From the cell containing the given text, extract its center point as [x, y] coordinate. 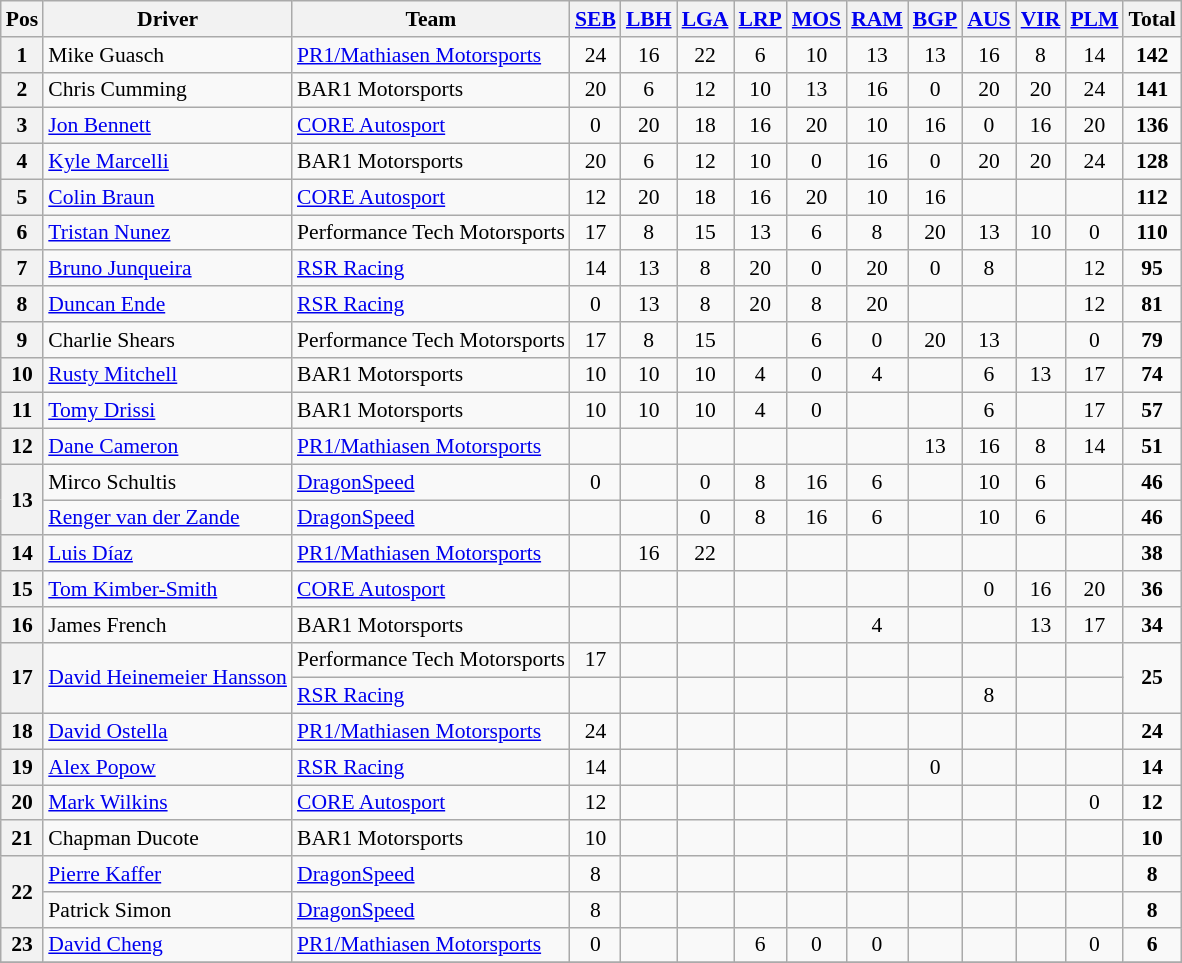
Chris Cumming [168, 90]
Patrick Simon [168, 910]
SEB [596, 19]
2 [22, 90]
23 [22, 945]
Total [1152, 19]
141 [1152, 90]
Tom Kimber-Smith [168, 589]
Bruno Junqueira [168, 269]
112 [1152, 197]
5 [22, 197]
3 [22, 126]
9 [22, 340]
128 [1152, 162]
Pierre Kaffer [168, 874]
Luis Díaz [168, 554]
Team [431, 19]
1 [22, 55]
Mark Wilkins [168, 803]
136 [1152, 126]
57 [1152, 411]
Driver [168, 19]
AUS [988, 19]
LGA [706, 19]
142 [1152, 55]
VIR [1041, 19]
Mirco Schultis [168, 482]
110 [1152, 233]
19 [22, 767]
25 [1152, 678]
21 [22, 839]
7 [22, 269]
MOS [816, 19]
Alex Popow [168, 767]
Mike Guasch [168, 55]
81 [1152, 304]
LRP [760, 19]
David Cheng [168, 945]
34 [1152, 625]
Duncan Ende [168, 304]
95 [1152, 269]
David Heinemeier Hansson [168, 678]
36 [1152, 589]
11 [22, 411]
51 [1152, 447]
PLM [1094, 19]
Dane Cameron [168, 447]
Charlie Shears [168, 340]
James French [168, 625]
Colin Braun [168, 197]
74 [1152, 375]
BGP [936, 19]
Chapman Ducote [168, 839]
David Ostella [168, 732]
Rusty Mitchell [168, 375]
Tomy Drissi [168, 411]
Renger van der Zande [168, 518]
RAM [877, 19]
LBH [649, 19]
38 [1152, 554]
Pos [22, 19]
Jon Bennett [168, 126]
Kyle Marcelli [168, 162]
79 [1152, 340]
Tristan Nunez [168, 233]
